Return (x, y) of the center of cell containing provided text 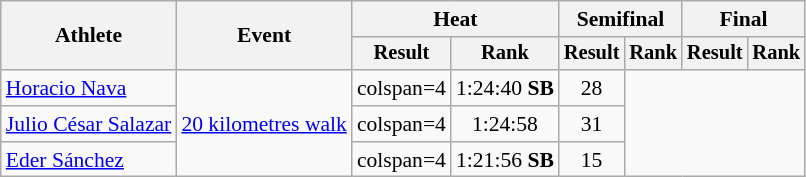
Athlete (89, 36)
1:24:58 (505, 124)
Julio César Salazar (89, 124)
28 (592, 88)
Semifinal (620, 19)
20 kilometres walk (264, 124)
Final (744, 19)
Horacio Nava (89, 88)
1:24:40 SB (505, 88)
31 (592, 124)
Event (264, 36)
Heat (456, 19)
